Provide the [X, Y] coordinate of the cell's center where the given text is located.  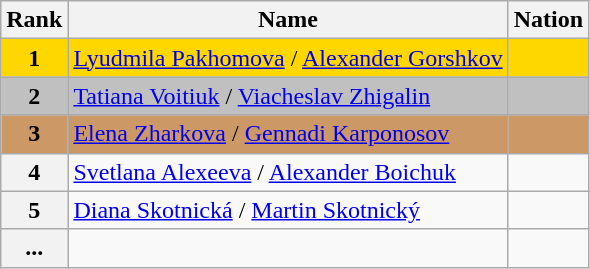
5 [34, 210]
... [34, 248]
Rank [34, 20]
4 [34, 172]
Tatiana Voitiuk / Viacheslav Zhigalin [288, 96]
Diana Skotnická / Martin Skotnický [288, 210]
3 [34, 134]
2 [34, 96]
Name [288, 20]
Elena Zharkova / Gennadi Karponosov [288, 134]
Nation [548, 20]
Lyudmila Pakhomova / Alexander Gorshkov [288, 58]
Svetlana Alexeeva / Alexander Boichuk [288, 172]
1 [34, 58]
